Return the (X, Y) coordinate for the center point of the cell that contains the specified text.  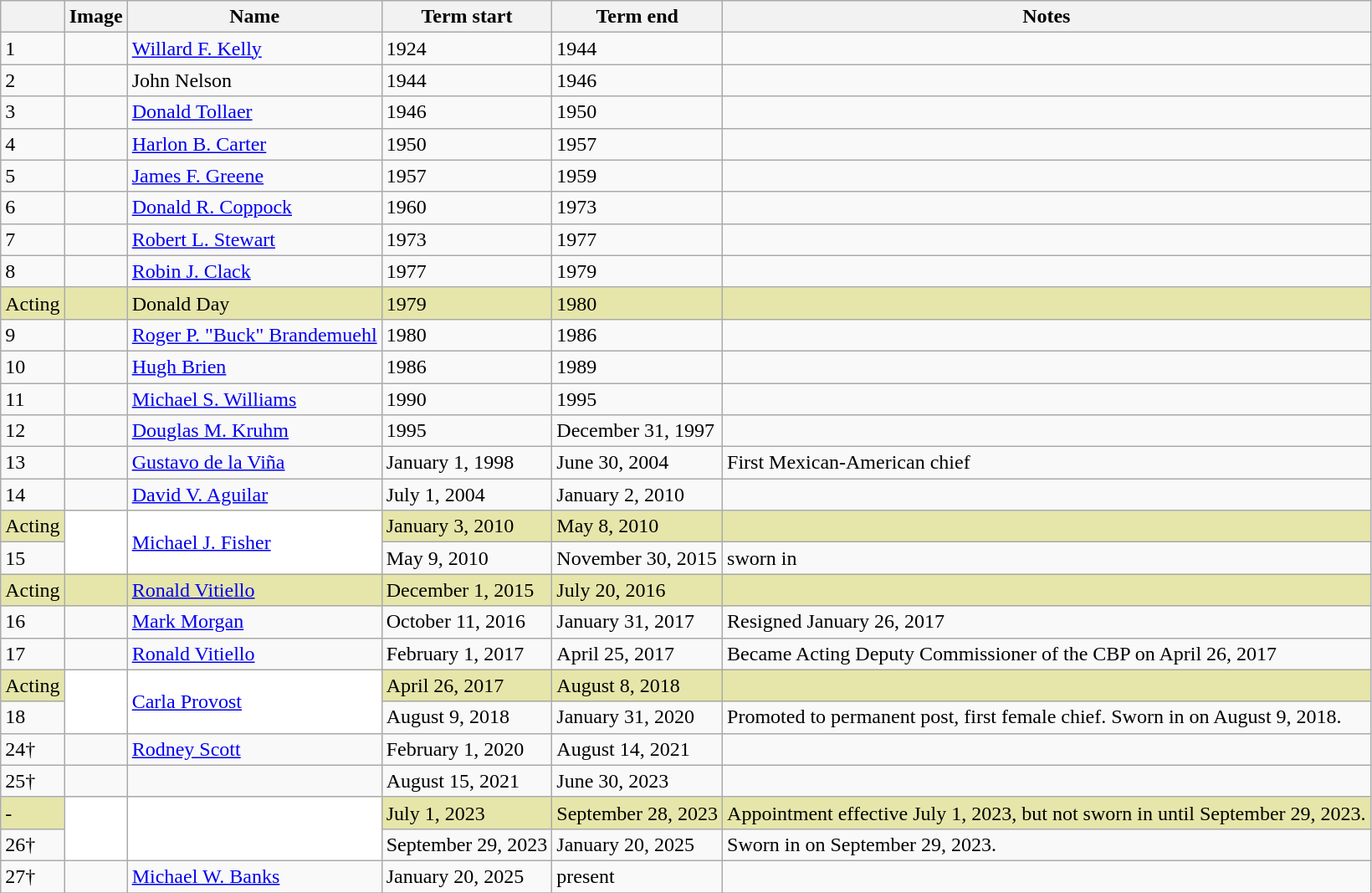
Donald Tollaer (254, 112)
December 31, 1997 (637, 431)
Rodney Scott (254, 749)
10 (33, 367)
Resigned January 26, 2017 (1047, 622)
September 29, 2023 (467, 844)
25† (33, 781)
February 1, 2020 (467, 749)
1960 (467, 208)
August 9, 2018 (467, 717)
August 14, 2021 (637, 749)
Became Acting Deputy Commissioner of the CBP on April 26, 2017 (1047, 654)
24† (33, 749)
April 25, 2017 (637, 654)
Mark Morgan (254, 622)
1990 (467, 399)
Sworn in on September 29, 2023. (1047, 844)
Appointment effective July 1, 2023, but not sworn in until September 29, 2023. (1047, 813)
present (637, 876)
1959 (637, 176)
12 (33, 431)
June 30, 2004 (637, 463)
11 (33, 399)
Hugh Brien (254, 367)
Carla Provost (254, 701)
August 8, 2018 (637, 685)
April 26, 2017 (467, 685)
17 (33, 654)
1989 (637, 367)
December 1, 2015 (467, 590)
June 30, 2023 (637, 781)
9 (33, 335)
October 11, 2016 (467, 622)
27† (33, 876)
January 1, 1998 (467, 463)
Michael W. Banks (254, 876)
- (33, 813)
1924 (467, 49)
Name (254, 17)
14 (33, 495)
Willard F. Kelly (254, 49)
Robert L. Stewart (254, 239)
Michael J. Fisher (254, 542)
July 1, 2004 (467, 495)
David V. Aguilar (254, 495)
7 (33, 239)
6 (33, 208)
Gustavo de la Viña (254, 463)
15 (33, 558)
November 30, 2015 (637, 558)
Term end (637, 17)
Notes (1047, 17)
2 (33, 80)
January 31, 2017 (637, 622)
Harlon B. Carter (254, 144)
Roger P. "Buck" Brandemuehl (254, 335)
Donald R. Coppock (254, 208)
18 (33, 717)
8 (33, 271)
September 28, 2023 (637, 813)
May 8, 2010 (637, 526)
Michael S. Williams (254, 399)
January 2, 2010 (637, 495)
August 15, 2021 (467, 781)
John Nelson (254, 80)
July 1, 2023 (467, 813)
February 1, 2017 (467, 654)
Robin J. Clack (254, 271)
Term start (467, 17)
January 3, 2010 (467, 526)
January 31, 2020 (637, 717)
May 9, 2010 (467, 558)
26† (33, 844)
July 20, 2016 (637, 590)
13 (33, 463)
Douglas M. Kruhm (254, 431)
16 (33, 622)
4 (33, 144)
3 (33, 112)
1 (33, 49)
5 (33, 176)
Promoted to permanent post, first female chief. Sworn in on August 9, 2018. (1047, 717)
sworn in (1047, 558)
Image (95, 17)
James F. Greene (254, 176)
First Mexican-American chief (1047, 463)
Donald Day (254, 303)
